Find where the given text appears and provide that cell's center as [x, y] coordinate. 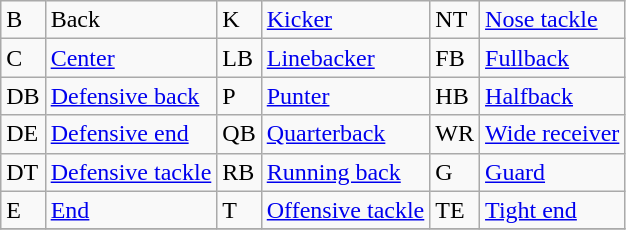
Back [131, 20]
End [131, 210]
Offensive tackle [346, 210]
K [239, 20]
Guard [552, 172]
RB [239, 172]
E [23, 210]
Fullback [552, 58]
HB [455, 96]
FB [455, 58]
G [455, 172]
C [23, 58]
Defensive tackle [131, 172]
DB [23, 96]
Kicker [346, 20]
Quarterback [346, 134]
Punter [346, 96]
WR [455, 134]
Defensive end [131, 134]
DE [23, 134]
Center [131, 58]
Wide receiver [552, 134]
T [239, 210]
Linebacker [346, 58]
Nose tackle [552, 20]
TE [455, 210]
NT [455, 20]
LB [239, 58]
QB [239, 134]
Tight end [552, 210]
Running back [346, 172]
B [23, 20]
Defensive back [131, 96]
P [239, 96]
Halfback [552, 96]
DT [23, 172]
